Locate the cell with the specified text and output its (X, Y) center coordinate. 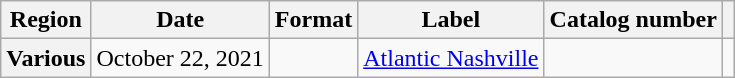
Format (313, 20)
Various (46, 58)
Catalog number (633, 20)
Region (46, 20)
Date (180, 20)
Label (451, 20)
October 22, 2021 (180, 58)
Atlantic Nashville (451, 58)
